Return the [X, Y] coordinate for the center point of the cell that contains the specified text.  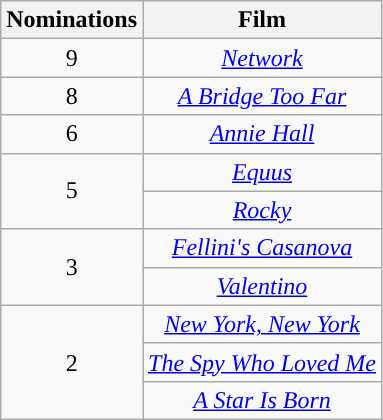
Valentino [262, 286]
A Star Is Born [262, 400]
Nominations [72, 20]
6 [72, 134]
Annie Hall [262, 134]
Equus [262, 172]
The Spy Who Loved Me [262, 362]
3 [72, 267]
Rocky [262, 210]
5 [72, 191]
New York, New York [262, 324]
A Bridge Too Far [262, 96]
Network [262, 58]
9 [72, 58]
Film [262, 20]
2 [72, 362]
8 [72, 96]
Fellini's Casanova [262, 248]
